Search for the cell housing the specified text and yield its (X, Y) center coordinate. 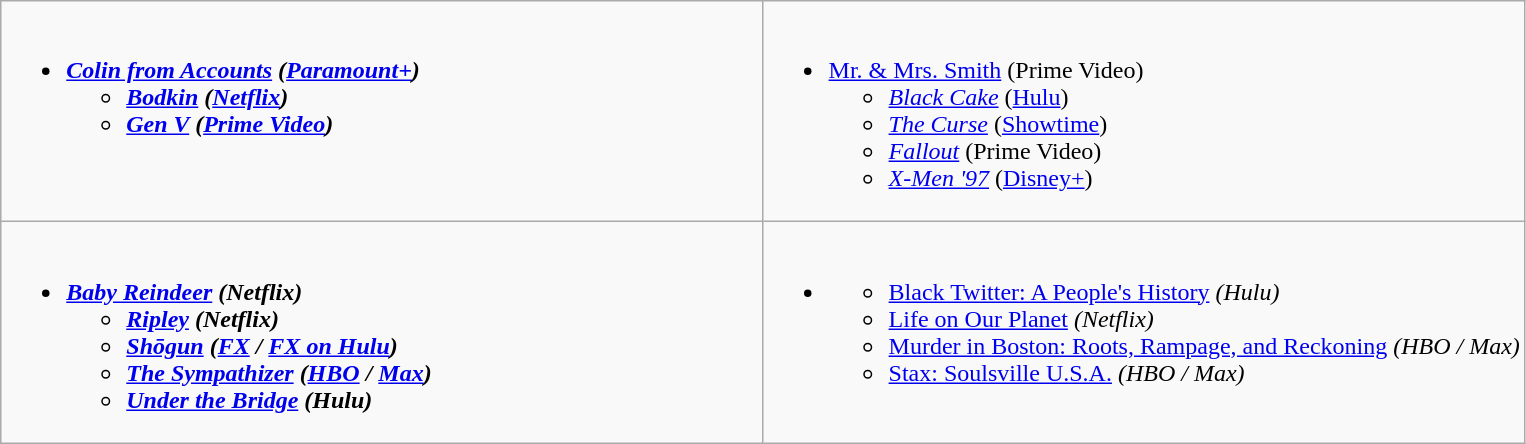
Mr. & Mrs. Smith (Prime Video)Black Cake (Hulu)The Curse (Showtime)Fallout (Prime Video)X-Men '97 (Disney+) (1144, 112)
Colin from Accounts (Paramount+)Bodkin (Netflix)Gen V (Prime Video) (382, 112)
Baby Reindeer (Netflix)Ripley (Netflix)Shōgun (FX / FX on Hulu)The Sympathizer (HBO / Max)Under the Bridge (Hulu) (382, 332)
